For the text-containing cell, return its midpoint in (x, y) coordinate format. 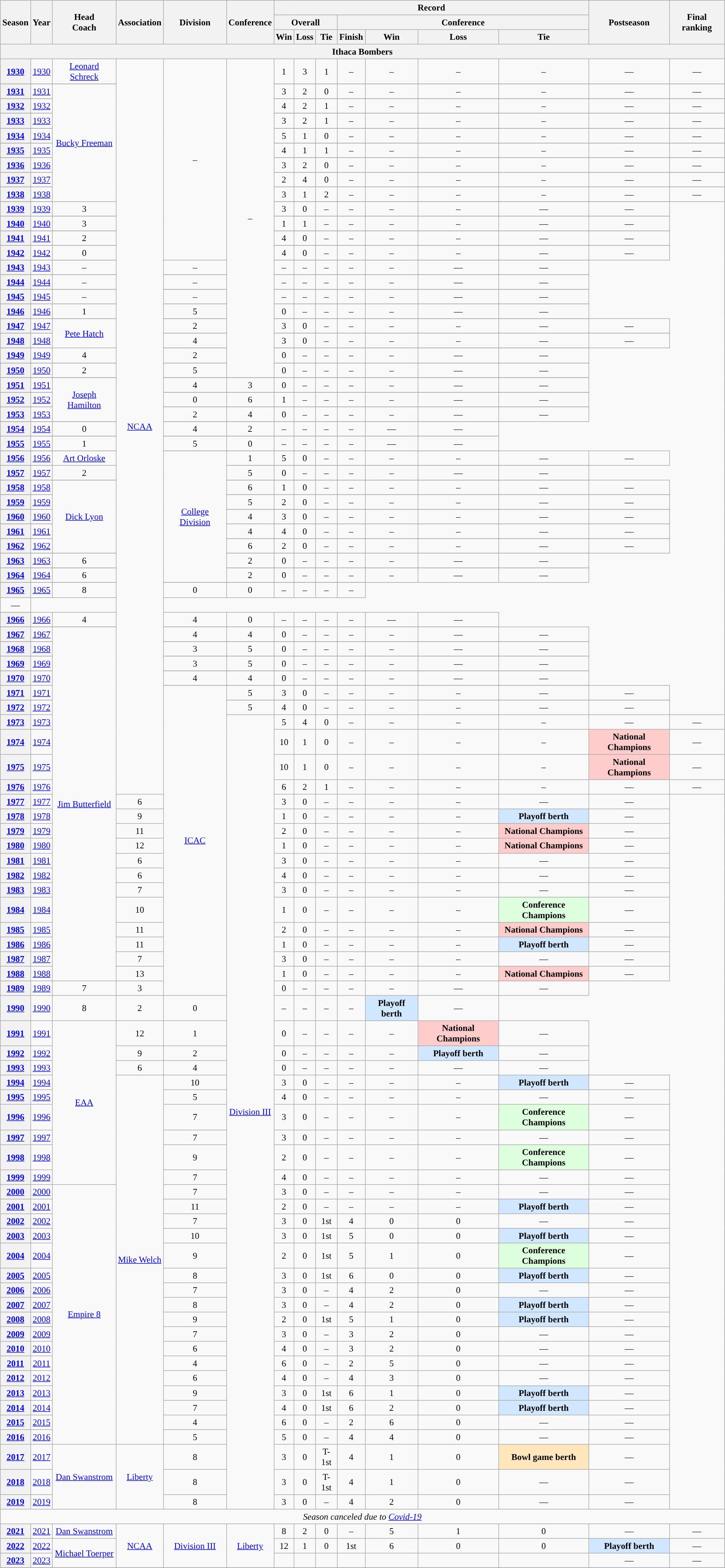
Dick Lyon (84, 517)
Michael Toerper (84, 1553)
EAA (84, 1102)
Record (431, 8)
Division (195, 23)
Bowl game berth (544, 1457)
Leonard Schreck (84, 72)
Jim Butterfield (84, 804)
Art Orloske (84, 458)
Pete Hatch (84, 333)
Ithaca Bombers (363, 52)
Overall (306, 23)
Year (41, 23)
HeadCoach (84, 23)
13 (140, 974)
Postseason (629, 23)
Final ranking (697, 23)
ICAC (195, 840)
Bucky Freeman (84, 143)
Season (16, 23)
Mike Welch (140, 1260)
Empire 8 (84, 1314)
College Division (195, 517)
Finish (351, 37)
Joseph Hamilton (84, 399)
Season canceled due to Covid-19 (363, 1517)
Association (140, 23)
